Identify which cell holds the provided text, then report its (x, y) central coordinate. 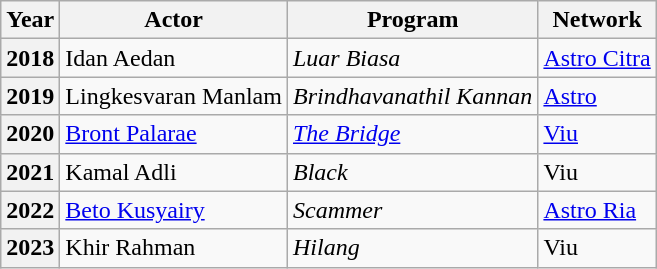
2022 (30, 210)
Astro Citra (597, 58)
Hilang (412, 248)
Luar Biasa (412, 58)
Program (412, 20)
Kamal Adli (174, 172)
Beto Kusyairy (174, 210)
Bront Palarae (174, 134)
2021 (30, 172)
Actor (174, 20)
The Bridge (412, 134)
2019 (30, 96)
Idan Aedan (174, 58)
Lingkesvaran Manlam (174, 96)
Astro Ria (597, 210)
Network (597, 20)
2023 (30, 248)
Year (30, 20)
Khir Rahman (174, 248)
Black (412, 172)
Scammer (412, 210)
2018 (30, 58)
Astro (597, 96)
2020 (30, 134)
Brindhavanathil Kannan (412, 96)
